Determine the [X, Y] coordinate at the center of the cell enclosing the given text.  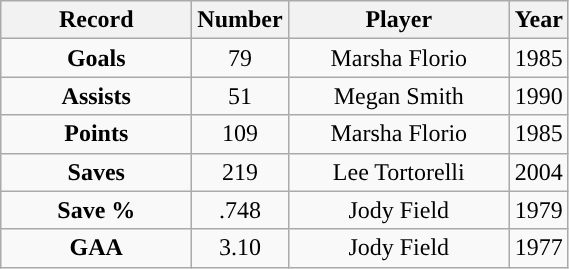
Goals [96, 58]
1977 [538, 248]
Megan Smith [398, 96]
Record [96, 20]
3.10 [240, 248]
.748 [240, 210]
Points [96, 134]
Save % [96, 210]
Year [538, 20]
51 [240, 96]
1990 [538, 96]
79 [240, 58]
219 [240, 172]
2004 [538, 172]
Assists [96, 96]
Saves [96, 172]
Lee Tortorelli [398, 172]
Player [398, 20]
109 [240, 134]
1979 [538, 210]
Number [240, 20]
GAA [96, 248]
